Return (X, Y) of the center of cell containing provided text 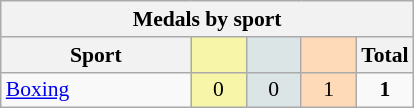
Medals by sport (208, 19)
Sport (96, 55)
Total (384, 55)
Boxing (96, 90)
